Detect which cell encompasses the target text, then output its [x, y] center coordinate. 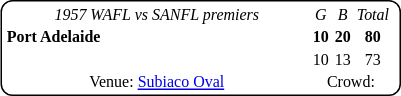
Crowd: [350, 82]
B [342, 14]
G [320, 14]
Port Adelaide [156, 37]
80 [372, 37]
73 [372, 60]
Total [372, 14]
20 [342, 37]
Venue: Subiaco Oval [156, 82]
1957 WAFL vs SANFL premiers [156, 14]
13 [342, 60]
